Find where the given text appears and provide that cell's center as (x, y) coordinate. 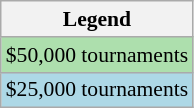
$50,000 tournaments (97, 55)
$25,000 tournaments (97, 90)
Legend (97, 19)
